Detect which cell encompasses the target text, then output its (x, y) center coordinate. 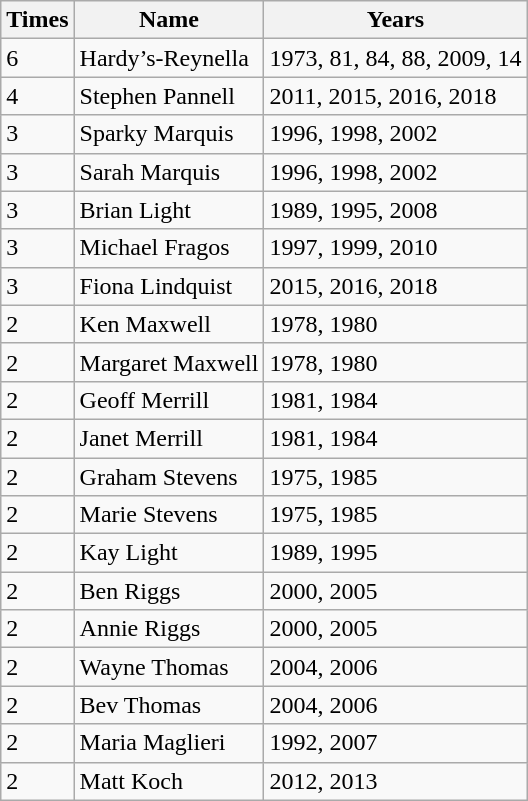
Kay Light (169, 553)
Margaret Maxwell (169, 362)
Marie Stevens (169, 515)
1973, 81, 84, 88, 2009, 14 (396, 58)
Sarah Marquis (169, 172)
Brian Light (169, 210)
Years (396, 20)
Graham Stevens (169, 477)
1989, 1995, 2008 (396, 210)
Bev Thomas (169, 705)
Name (169, 20)
2012, 2013 (396, 781)
Annie Riggs (169, 629)
Matt Koch (169, 781)
Geoff Merrill (169, 400)
Hardy’s-Reynella (169, 58)
Maria Maglieri (169, 743)
4 (38, 96)
2015, 2016, 2018 (396, 286)
Fiona Lindquist (169, 286)
Janet Merrill (169, 438)
1989, 1995 (396, 553)
Wayne Thomas (169, 667)
2011, 2015, 2016, 2018 (396, 96)
1997, 1999, 2010 (396, 248)
Ben Riggs (169, 591)
Stephen Pannell (169, 96)
Sparky Marquis (169, 134)
1992, 2007 (396, 743)
6 (38, 58)
Michael Fragos (169, 248)
Ken Maxwell (169, 324)
Times (38, 20)
